Output the (X, Y) coordinate of the center of the cell containing the given text.  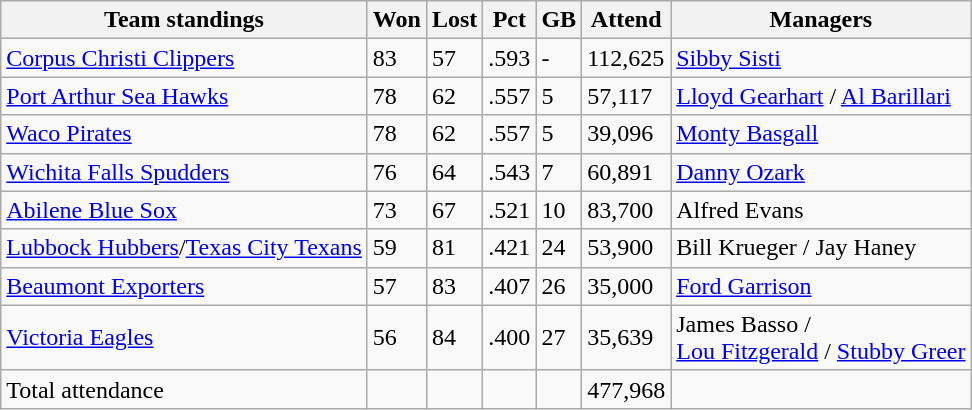
84 (454, 338)
39,096 (626, 134)
7 (559, 172)
73 (396, 210)
.593 (510, 58)
- (559, 58)
64 (454, 172)
Alfred Evans (821, 210)
56 (396, 338)
Team standings (184, 20)
Corpus Christi Clippers (184, 58)
83,700 (626, 210)
477,968 (626, 389)
53,900 (626, 248)
GB (559, 20)
81 (454, 248)
James Basso /Lou Fitzgerald / Stubby Greer (821, 338)
Lost (454, 20)
26 (559, 286)
Ford Garrison (821, 286)
Attend (626, 20)
35,000 (626, 286)
.400 (510, 338)
35,639 (626, 338)
Lloyd Gearhart / Al Barillari (821, 96)
.521 (510, 210)
Port Arthur Sea Hawks (184, 96)
57,117 (626, 96)
Managers (821, 20)
Abilene Blue Sox (184, 210)
Wichita Falls Spudders (184, 172)
112,625 (626, 58)
67 (454, 210)
Waco Pirates (184, 134)
Pct (510, 20)
Total attendance (184, 389)
Won (396, 20)
.407 (510, 286)
.421 (510, 248)
Danny Ozark (821, 172)
Sibby Sisti (821, 58)
60,891 (626, 172)
76 (396, 172)
24 (559, 248)
.543 (510, 172)
Bill Krueger / Jay Haney (821, 248)
Victoria Eagles (184, 338)
Beaumont Exporters (184, 286)
27 (559, 338)
Monty Basgall (821, 134)
10 (559, 210)
59 (396, 248)
Lubbock Hubbers/Texas City Texans (184, 248)
